For the text-containing cell, return its midpoint in [X, Y] coordinate format. 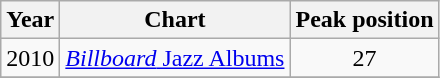
Peak position [364, 20]
Chart [175, 20]
Year [30, 20]
2010 [30, 58]
Billboard Jazz Albums [175, 58]
27 [364, 58]
